Capture the cell that displays the provided text and extract its (X, Y) central coordinate. 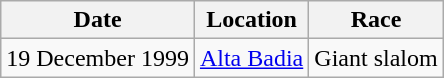
Alta Badia (251, 58)
Giant slalom (376, 58)
Date (98, 20)
Location (251, 20)
Race (376, 20)
19 December 1999 (98, 58)
